Capture the cell that displays the provided text and extract its [X, Y] central coordinate. 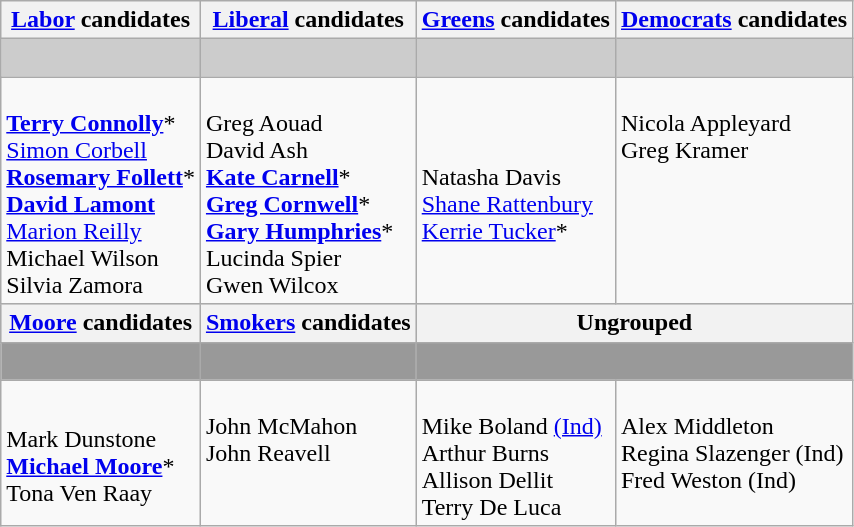
Nicola Appleyard Greg Kramer [734, 190]
Mark Dunstone Michael Moore* Tona Ven Raay [101, 453]
Ungrouped [634, 323]
Moore candidates [101, 323]
Greens candidates [516, 20]
Greg Aouad David Ash Kate Carnell* Greg Cornwell* Gary Humphries* Lucinda Spier Gwen Wilcox [308, 190]
Smokers candidates [308, 323]
Labor candidates [101, 20]
Terry Connolly* Simon Corbell Rosemary Follett* David Lamont Marion Reilly Michael Wilson Silvia Zamora [101, 190]
Mike Boland (Ind) Arthur Burns Allison Dellit Terry De Luca [516, 453]
Natasha Davis Shane Rattenbury Kerrie Tucker* [516, 190]
Democrats candidates [734, 20]
Alex Middleton Regina Slazenger (Ind) Fred Weston (Ind) [734, 453]
John McMahon John Reavell [308, 453]
Liberal candidates [308, 20]
